Locate the cell with the specified text and output its (X, Y) center coordinate. 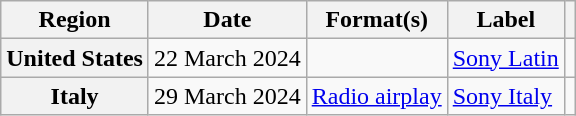
Sony Italy (506, 96)
Date (227, 20)
Italy (75, 96)
Region (75, 20)
22 March 2024 (227, 58)
29 March 2024 (227, 96)
Radio airplay (376, 96)
United States (75, 58)
Label (506, 20)
Format(s) (376, 20)
Sony Latin (506, 58)
